Locate the cell with the specified text and output its (x, y) center coordinate. 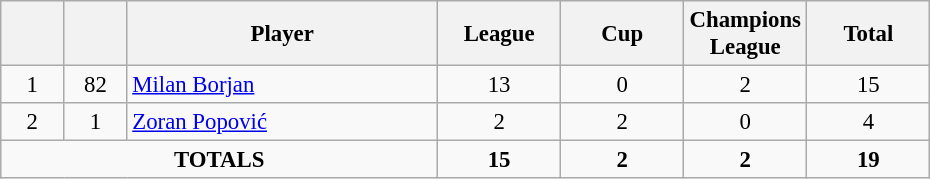
TOTALS (220, 160)
Player (282, 34)
4 (868, 122)
Zoran Popović (282, 122)
Total (868, 34)
Cup (622, 34)
82 (96, 85)
19 (868, 160)
13 (500, 85)
League (500, 34)
Milan Borjan (282, 85)
Champions League (746, 34)
